For the text-containing cell, return its midpoint in [x, y] coordinate format. 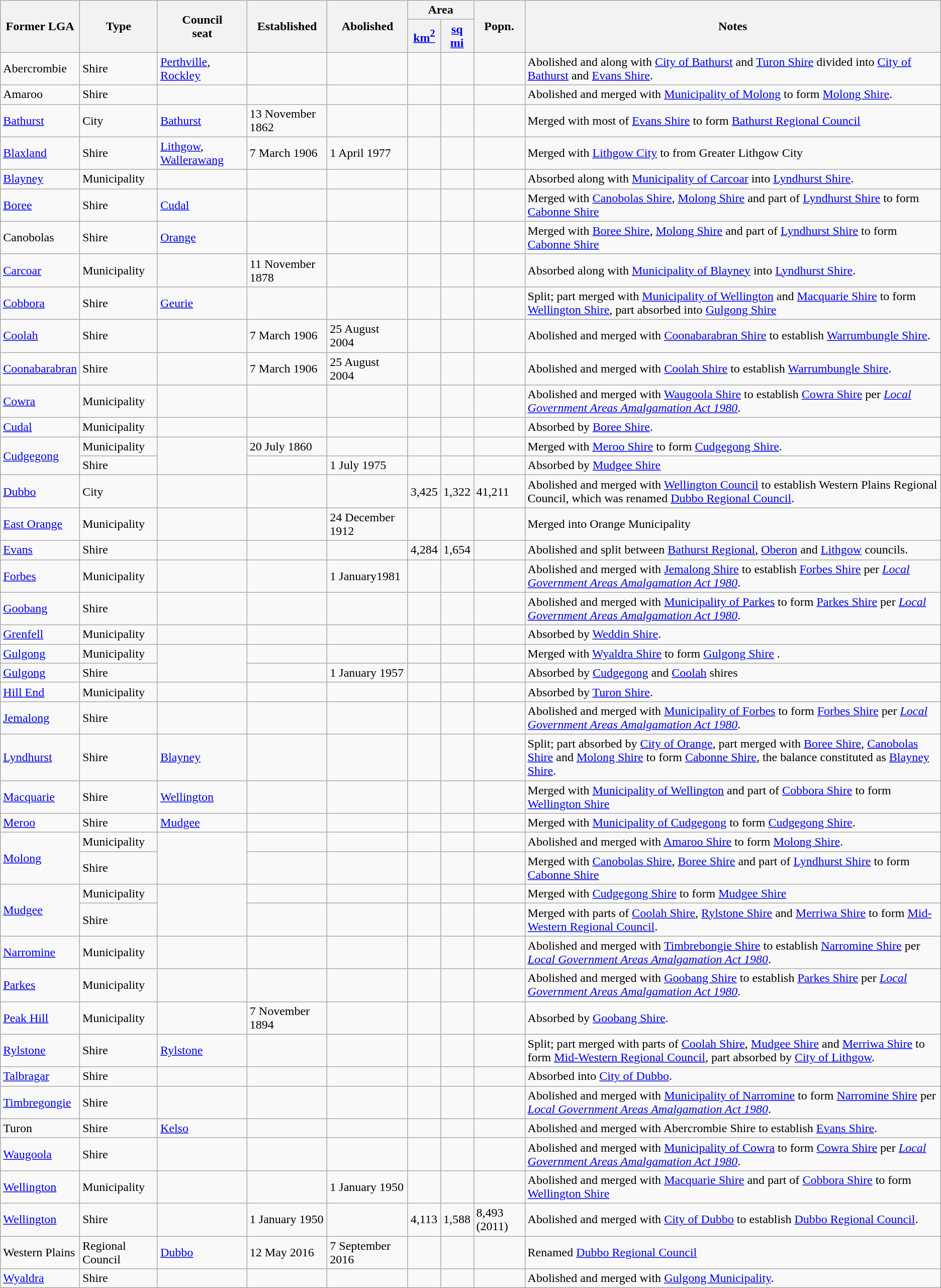
sq mi [457, 36]
Narromine [40, 952]
Absorbed by Weddin Shire. [733, 634]
Timbregongie [40, 1102]
Macquarie [40, 796]
Abercrombie [40, 68]
12 May 2016 [287, 1252]
41,211 [499, 492]
East Orange [40, 524]
Cobbora [40, 303]
Talbragar [40, 1076]
Split; part merged with Municipality of Wellington and Macquarie Shire to form Wellington Shire, part absorbed into Gulgong Shire [733, 303]
Forbes [40, 576]
Jemalong [40, 718]
Evans [40, 550]
Regional Council [119, 1252]
Merged with Canobolas Shire, Boree Shire and part of Lyndhurst Shire to form Cabonne Shire [733, 868]
7 November 1894 [287, 1018]
Abolished and merged with Goobang Shire to establish Parkes Shire per Local Government Areas Amalgamation Act 1980. [733, 985]
Boree [40, 205]
Councilseat [202, 26]
Merged with Boree Shire, Molong Shire and part of Lyndhurst Shire to form Cabonne Shire [733, 237]
20 July 1860 [287, 446]
Molong [40, 859]
Abolished and merged with Municipality of Forbes to form Forbes Shire per Local Government Areas Amalgamation Act 1980. [733, 718]
Turon [40, 1128]
Lyndhurst [40, 757]
Absorbed along with Municipality of Carcoar into Lyndhurst Shire. [733, 179]
13 November 1862 [287, 121]
Merged into Orange Municipality [733, 524]
Absorbed by Cudgegong and Coolah shires [733, 673]
Parkes [40, 985]
Abolished and split between Bathurst Regional, Oberon and Lithgow councils. [733, 550]
Merged with parts of Coolah Shire, Rylstone Shire and Merriwa Shire to form Mid-Western Regional Council. [733, 920]
Abolished and merged with Coonabarabran Shire to establish Warrumbungle Shire. [733, 336]
Grenfell [40, 634]
1 April 1977 [367, 153]
24 December 1912 [367, 524]
Hill End [40, 692]
Type [119, 26]
Kelso [202, 1128]
1,588 [457, 1220]
1,322 [457, 492]
Peak Hill [40, 1018]
Western Plains [40, 1252]
Notes [733, 26]
Merged with Municipality of Wellington and part of Cobbora Shire to form Wellington Shire [733, 796]
Coolah [40, 336]
Abolished and merged with Waugoola Shire to establish Cowra Shire per Local Government Areas Amalgamation Act 1980. [733, 401]
Former LGA [40, 26]
Abolished and merged with Coolah Shire to establish Warrumbungle Shire. [733, 368]
Abolished [367, 26]
Abolished and merged with Wellington Council to establish Western Plains Regional Council, which was renamed Dubbo Regional Council. [733, 492]
1,654 [457, 550]
Absorbed by Mudgee Shire [733, 466]
8,493 (2011) [499, 1220]
Wyaldra [40, 1278]
Abolished and merged with Municipality of Molong to form Molong Shire. [733, 95]
4,284 [424, 550]
Abolished and merged with Jemalong Shire to establish Forbes Shire per Local Government Areas Amalgamation Act 1980. [733, 576]
Abolished and merged with Municipality of Narromine to form Narromine Shire per Local Government Areas Amalgamation Act 1980. [733, 1102]
Abolished and merged with Macquarie Shire and part of Cobbora Shire to form Wellington Shire [733, 1186]
Absorbed by Boree Shire. [733, 427]
11 November 1878 [287, 270]
Abolished and merged with Amaroo Shire to form Molong Shire. [733, 842]
Merged with Canobolas Shire, Molong Shire and part of Lyndhurst Shire to form Cabonne Shire [733, 205]
Split; part merged with parts of Coolah Shire, Mudgee Shire and Merriwa Shire to form Mid-Western Regional Council, part absorbed by City of Lithgow. [733, 1051]
Waugoola [40, 1154]
Carcoar [40, 270]
1 January 1957 [367, 673]
Merged with most of Evans Shire to form Bathurst Regional Council [733, 121]
Renamed Dubbo Regional Council [733, 1252]
Amaroo [40, 95]
3,425 [424, 492]
Goobang [40, 608]
1 January1981 [367, 576]
Abolished and merged with Abercrombie Shire to establish Evans Shire. [733, 1128]
Established [287, 26]
Absorbed by Turon Shire. [733, 692]
Perthville, Rockley [202, 68]
Geurie [202, 303]
Merged with Meroo Shire to form Cudgegong Shire. [733, 446]
Lithgow, Wallerawang [202, 153]
Blaxland [40, 153]
Abolished and along with City of Bathurst and Turon Shire divided into City of Bathurst and Evans Shire. [733, 68]
7 September 2016 [367, 1252]
Absorbed into City of Dubbo. [733, 1076]
Merged with Lithgow City to from Greater Lithgow City [733, 153]
Abolished and merged with Municipality of Cowra to form Cowra Shire per Local Government Areas Amalgamation Act 1980. [733, 1154]
km2 [424, 36]
Popn. [499, 26]
Meroo [40, 823]
Abolished and merged with Gulgong Municipality. [733, 1278]
Orange [202, 237]
Merged with Wyaldra Shire to form Gulgong Shire . [733, 654]
Coonabarabran [40, 368]
Abolished and merged with City of Dubbo to establish Dubbo Regional Council. [733, 1220]
Cudgegong [40, 456]
Absorbed by Goobang Shire. [733, 1018]
Cowra [40, 401]
Merged with Cudgegong Shire to form Mudgee Shire [733, 894]
Canobolas [40, 237]
Abolished and merged with Municipality of Parkes to form Parkes Shire per Local Government Areas Amalgamation Act 1980. [733, 608]
1 July 1975 [367, 466]
Merged with Municipality of Cudgegong to form Cudgegong Shire. [733, 823]
Area [440, 10]
Absorbed along with Municipality of Blayney into Lyndhurst Shire. [733, 270]
4,113 [424, 1220]
Abolished and merged with Timbrebongie Shire to establish Narromine Shire per Local Government Areas Amalgamation Act 1980. [733, 952]
